Locate the cell with the specified text and output its [X, Y] center coordinate. 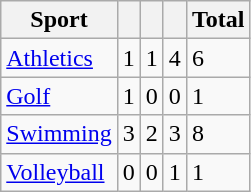
8 [218, 134]
Athletics [59, 58]
4 [174, 58]
Swimming [59, 134]
Golf [59, 96]
6 [218, 58]
2 [152, 134]
Sport [59, 20]
Volleyball [59, 172]
Total [218, 20]
